Scan for the cell matching the given text and deliver its [x, y] coordinate at center. 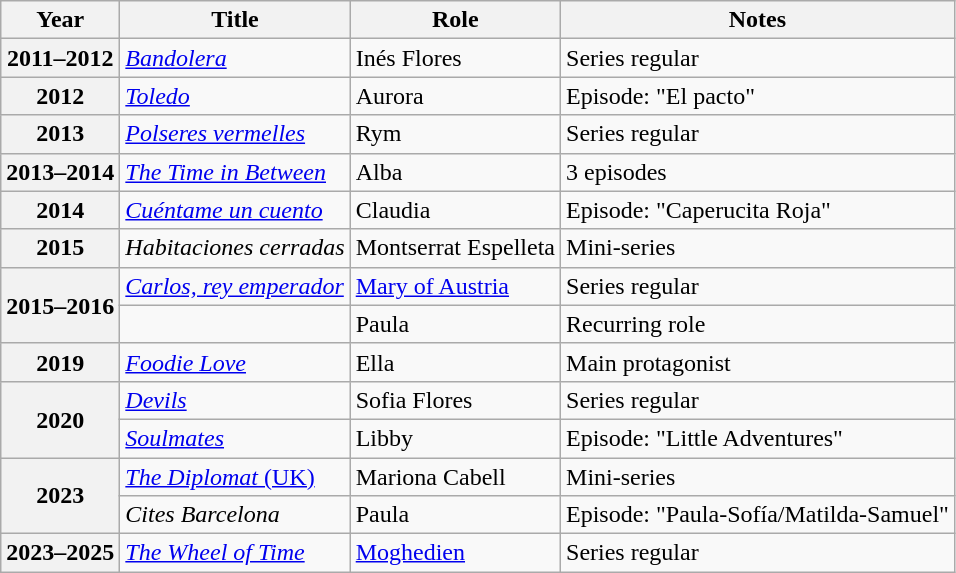
Main protagonist [758, 362]
2011–2012 [60, 58]
Notes [758, 20]
Sofia Flores [455, 400]
The Time in Between [235, 172]
Cuéntame un cuento [235, 210]
Episode: "Caperucita Roja" [758, 210]
Mariona Cabell [455, 477]
Habitaciones cerradas [235, 248]
Inés Flores [455, 58]
2013–2014 [60, 172]
Moghedien [455, 553]
Year [60, 20]
Cites Barcelona [235, 515]
The Wheel of Time [235, 553]
3 episodes [758, 172]
2020 [60, 419]
Libby [455, 438]
2014 [60, 210]
Montserrat Espelleta [455, 248]
2023 [60, 496]
Bandolera [235, 58]
Rym [455, 134]
2013 [60, 134]
2023–2025 [60, 553]
Claudia [455, 210]
2015–2016 [60, 305]
Carlos, rey emperador [235, 286]
Ella [455, 362]
Mary of Austria [455, 286]
Recurring role [758, 324]
Foodie Love [235, 362]
2015 [60, 248]
Aurora [455, 96]
Toledo [235, 96]
Devils [235, 400]
The Diplomat (UK) [235, 477]
Role [455, 20]
Episode: "El pacto" [758, 96]
Polseres vermelles [235, 134]
2012 [60, 96]
Soulmates [235, 438]
Title [235, 20]
Episode: "Little Adventures" [758, 438]
Alba [455, 172]
Episode: "Paula-Sofía/Matilda-Samuel" [758, 515]
2019 [60, 362]
